Return the [x, y] coordinate for the center point of the cell that contains the specified text.  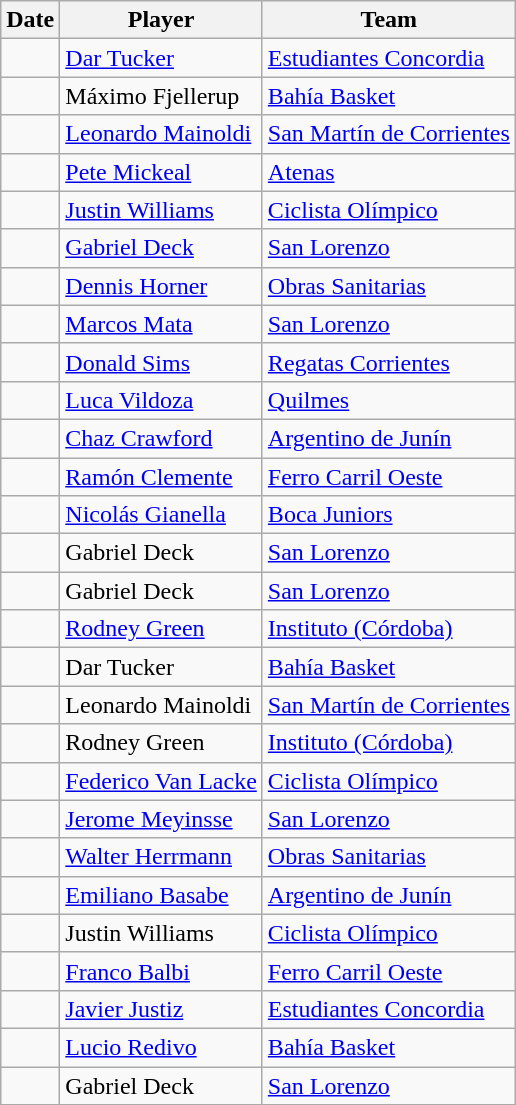
Nicolás Gianella [162, 515]
Date [30, 20]
Jerome Meyinsse [162, 819]
Lucio Redivo [162, 1047]
Luca Vildoza [162, 400]
Team [388, 20]
Ramón Clemente [162, 477]
Player [162, 20]
Walter Herrmann [162, 857]
Máximo Fjellerup [162, 96]
Javier Justiz [162, 1009]
Boca Juniors [388, 515]
Regatas Corrientes [388, 362]
Donald Sims [162, 362]
Pete Mickeal [162, 172]
Federico Van Lacke [162, 781]
Chaz Crawford [162, 438]
Marcos Mata [162, 324]
Atenas [388, 172]
Dennis Horner [162, 286]
Quilmes [388, 400]
Franco Balbi [162, 971]
Emiliano Basabe [162, 895]
